Return the [x, y] coordinate for the center point of the cell that contains the specified text.  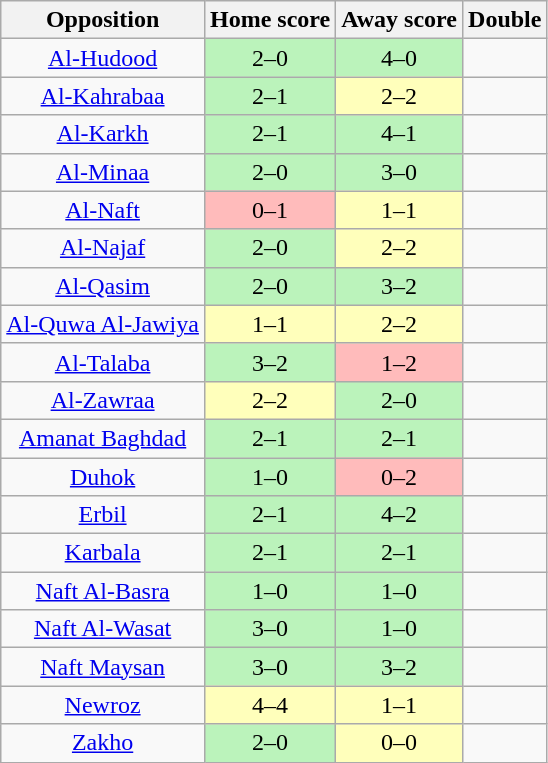
Opposition [103, 20]
Al-Karkh [103, 134]
Al-Zawraa [103, 400]
Al-Hudood [103, 58]
4–1 [400, 134]
0–0 [400, 743]
Newroz [103, 705]
Al-Quwa Al-Jawiya [103, 324]
Al-Kahrabaa [103, 96]
Zakho [103, 743]
Al-Qasim [103, 286]
1–2 [400, 362]
Erbil [103, 515]
4–4 [270, 705]
Duhok [103, 477]
Naft Maysan [103, 667]
Al-Najaf [103, 248]
0–1 [270, 210]
Al-Naft [103, 210]
Amanat Baghdad [103, 438]
Al-Minaa [103, 172]
0–2 [400, 477]
Naft Al-Wasat [103, 629]
Naft Al-Basra [103, 591]
4–2 [400, 515]
4–0 [400, 58]
Home score [270, 20]
Karbala [103, 553]
Away score [400, 20]
Double [505, 20]
Al-Talaba [103, 362]
